Extract the (x, y) coordinate from the center of the cell holding the provided text.  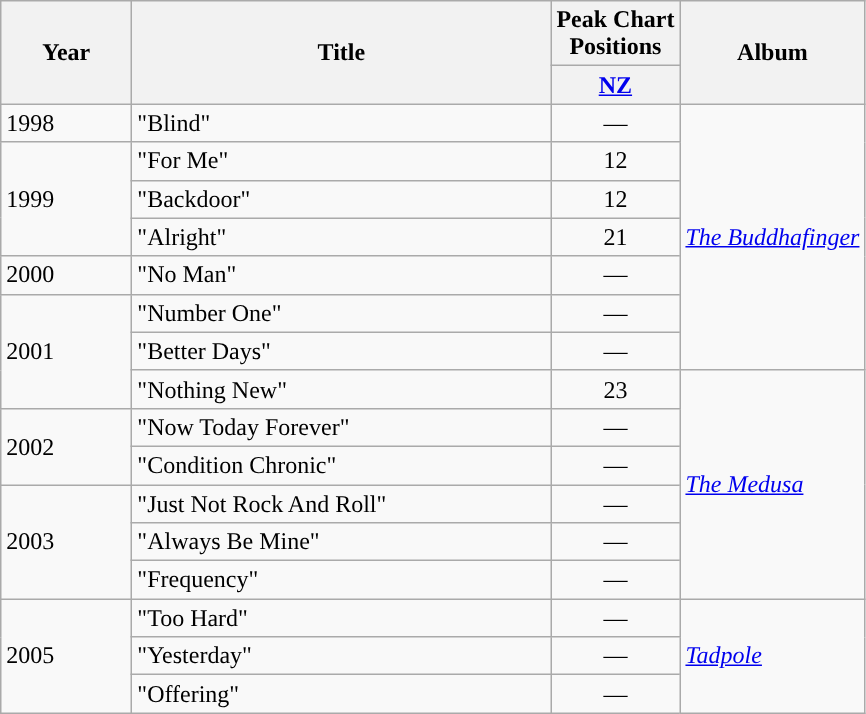
2000 (66, 275)
"Now Today Forever" (342, 427)
2001 (66, 351)
Title (342, 52)
"Number One" (342, 313)
23 (616, 389)
1998 (66, 123)
The Buddhafinger (772, 237)
2003 (66, 541)
"No Man" (342, 275)
Year (66, 52)
"Always Be Mine" (342, 542)
"Yesterday" (342, 656)
21 (616, 237)
"Frequency" (342, 580)
"For Me" (342, 161)
The Medusa (772, 484)
"Nothing New" (342, 389)
"Just Not Rock And Roll" (342, 503)
"Condition Chronic" (342, 465)
"Better Days" (342, 351)
1999 (66, 199)
"Backdoor" (342, 199)
Tadpole (772, 656)
2002 (66, 446)
"Offering" (342, 694)
"Too Hard" (342, 618)
Peak ChartPositions (616, 34)
NZ (616, 85)
"Blind" (342, 123)
Album (772, 52)
2005 (66, 656)
"Alright" (342, 237)
